From the cell containing the given text, extract its center point as [x, y] coordinate. 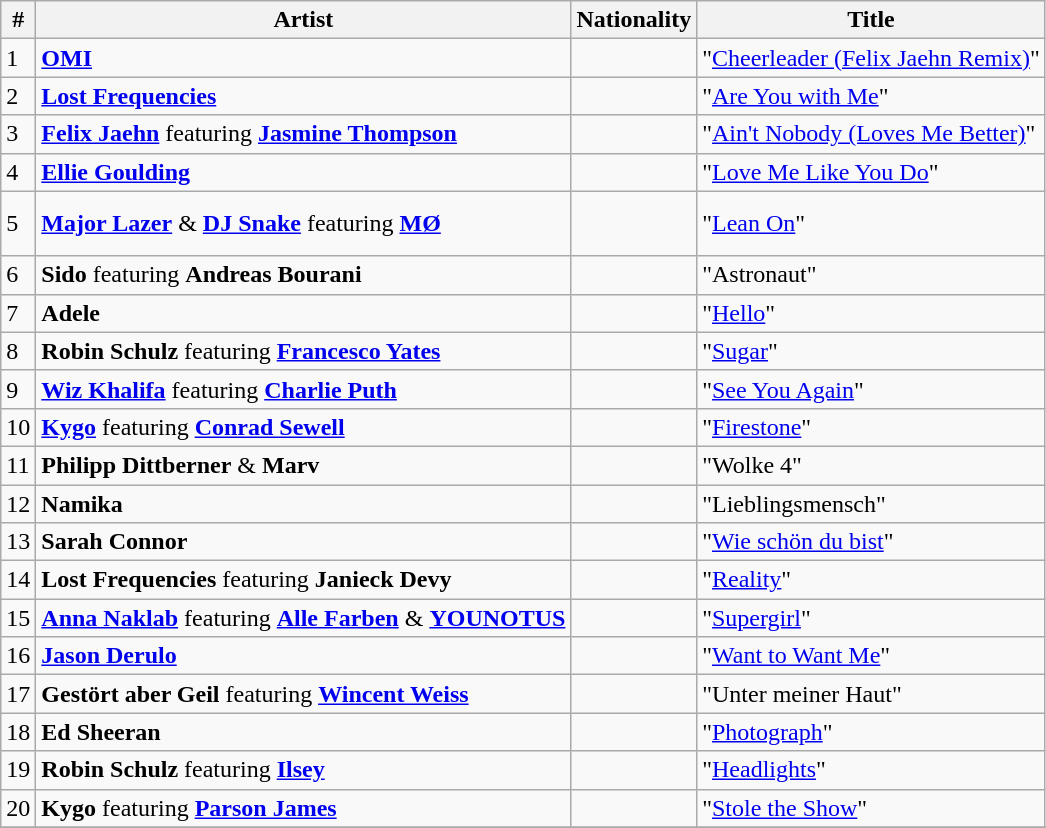
Gestört aber Geil featuring Wincent Weiss [304, 694]
Robin Schulz featuring Ilsey [304, 770]
"Lieblingsmensch" [872, 503]
"Lean On" [872, 224]
"Cheerleader (Felix Jaehn Remix)" [872, 58]
Adele [304, 313]
"Love Me Like You Do" [872, 172]
Jason Derulo [304, 656]
12 [18, 503]
Title [872, 20]
"Firestone" [872, 427]
"Stole the Show" [872, 808]
7 [18, 313]
4 [18, 172]
20 [18, 808]
16 [18, 656]
"Reality" [872, 580]
19 [18, 770]
# [18, 20]
"Supergirl" [872, 618]
17 [18, 694]
"See You Again" [872, 389]
Ellie Goulding [304, 172]
15 [18, 618]
Robin Schulz featuring Francesco Yates [304, 351]
"Ain't Nobody (Loves Me Better)" [872, 134]
"Photograph" [872, 732]
Sarah Connor [304, 542]
Anna Naklab featuring Alle Farben & YOUNOTUS [304, 618]
Namika [304, 503]
11 [18, 465]
"Hello" [872, 313]
Wiz Khalifa featuring Charlie Puth [304, 389]
Lost Frequencies [304, 96]
Nationality [634, 20]
13 [18, 542]
"Are You with Me" [872, 96]
"Astronaut" [872, 275]
6 [18, 275]
9 [18, 389]
1 [18, 58]
"Headlights" [872, 770]
"Wolke 4" [872, 465]
5 [18, 224]
14 [18, 580]
2 [18, 96]
"Wie schön du bist" [872, 542]
"Sugar" [872, 351]
Artist [304, 20]
Philipp Dittberner & Marv [304, 465]
Kygo featuring Conrad Sewell [304, 427]
Kygo featuring Parson James [304, 808]
Ed Sheeran [304, 732]
8 [18, 351]
Felix Jaehn featuring Jasmine Thompson [304, 134]
Lost Frequencies featuring Janieck Devy [304, 580]
"Want to Want Me" [872, 656]
"Unter meiner Haut" [872, 694]
18 [18, 732]
Major Lazer & DJ Snake featuring MØ [304, 224]
OMI [304, 58]
Sido featuring Andreas Bourani [304, 275]
10 [18, 427]
3 [18, 134]
